Locate the cell with the specified text and output its (x, y) center coordinate. 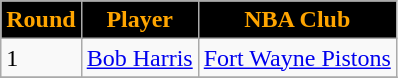
1 (41, 58)
Player (140, 20)
Bob Harris (140, 58)
NBA Club (297, 20)
Round (41, 20)
Fort Wayne Pistons (297, 58)
